Capture the cell that displays the provided text and extract its [X, Y] central coordinate. 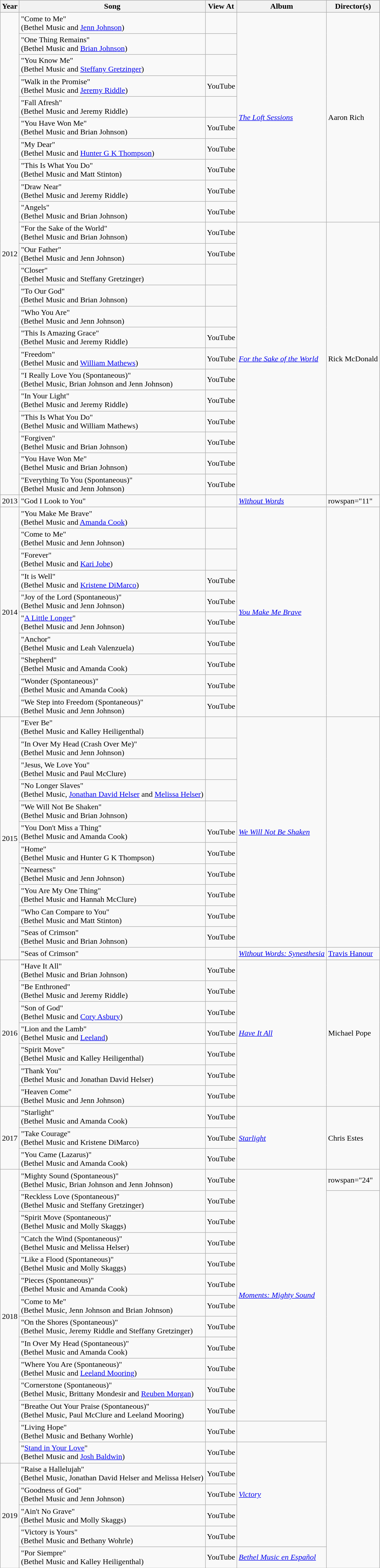
"Joy of the Lord (Spontaneous)"(Bethel Music and Jenn Johnson) [112, 601]
"My Dear"(Bethel Music and Hunter G K Thompson) [112, 149]
"You Make Me Brave"(Bethel Music and Amanda Cook) [112, 518]
"Shepherd"(Bethel Music and Amanda Cook) [112, 665]
2015 [10, 838]
"Walk in the Promise"(Bethel Music and Jeremy Riddle) [112, 86]
For the Sake of the World [282, 358]
"It is Well"(Bethel Music and Kristene DiMarco) [112, 580]
"Lion and the Lamb"(Bethel Music and Leeland) [112, 1033]
"Thank You"(Bethel Music and Jonathan David Helser) [112, 1075]
"Ever Be"(Bethel Music and Kalley Heiligenthal) [112, 727]
"Mighty Sound (Spontaneous)"(Bethel Music, Brian Johnson and Jenn Johnson) [112, 1180]
"Forever"(Bethel Music and Kari Jobe) [112, 560]
rowspan="24" [353, 1180]
Victory [282, 1494]
"This Is What You Do"(Bethel Music and Matt Stinton) [112, 170]
"We Will Not Be Shaken"(Bethel Music and Brian Johnson) [112, 811]
You Make Me Brave [282, 612]
"Come to Me"(Bethel Music, Jenn Johnson and Brian Johnson) [112, 1306]
Starlight [282, 1138]
Have It All [282, 1033]
"Closer"(Bethel Music and Steffany Gretzinger) [112, 275]
We Will Not Be Shaken [282, 832]
"Everything To You (Spontaneous)"(Bethel Music and Jenn Johnson) [112, 484]
Chris Estes [353, 1138]
rowspan="11" [353, 501]
Director(s) [353, 6]
"In Over My Head (Spontaneous)"(Bethel Music and Amanda Cook) [112, 1348]
"Our Father"(Bethel Music and Jenn Johnson) [112, 253]
"To Our God"(Bethel Music and Brian Johnson) [112, 296]
"Take Courage"(Bethel Music and Kristene DiMarco) [112, 1138]
Year [10, 6]
"Have It All"(Bethel Music and Brian Johnson) [112, 970]
"Pieces (Spontaneous)"(Bethel Music and Amanda Cook) [112, 1285]
"For the Sake of the World"(Bethel Music and Brian Johnson) [112, 233]
Michael Pope [353, 1033]
"Stand in Your Love"(Bethel Music and Josh Baldwin) [112, 1452]
"Like a Flood (Spontaneous)"(Bethel Music and Molly Skaggs) [112, 1264]
"On the Shores (Spontaneous)"(Bethel Music, Jeremy Riddle and Steffany Gretzinger) [112, 1327]
"Wonder (Spontaneous)"(Bethel Music and Amanda Cook) [112, 685]
Song [112, 6]
"You Know Me"(Bethel Music and Steffany Gretzinger) [112, 65]
"Anchor"(Bethel Music and Leah Valenzuela) [112, 643]
Aaron Rich [353, 117]
"You Don't Miss a Thing"(Bethel Music and Amanda Cook) [112, 832]
Without Words: Synesthesia [282, 954]
"Freedom"(Bethel Music and William Mathews) [112, 358]
"One Thing Remains"(Bethel Music and Brian Johnson) [112, 44]
"Angels"(Bethel Music and Brian Johnson) [112, 211]
"A Little Longer"(Bethel Music and Jenn Johnson) [112, 623]
"Jesus, We Love You"(Bethel Music and Paul McClure) [112, 769]
"Por Siempre"(Bethel Music and Kalley Heiligenthal) [112, 1557]
2014 [10, 612]
Moments: Mighty Sound [282, 1295]
Without Words [282, 501]
"In Your Light"(Bethel Music and Jeremy Riddle) [112, 400]
"Goodness of God"(Bethel Music and Jenn Johnson) [112, 1494]
Rick McDonald [353, 358]
The Loft Sessions [282, 117]
Bethel Music en Español [282, 1557]
"You Are My One Thing"(Bethel Music and Hannah McClure) [112, 895]
"Draw Near"(Bethel Music and Jeremy Riddle) [112, 191]
"Living Hope"(Bethel Music and Bethany Worhle) [112, 1432]
"Home"(Bethel Music and Hunter G K Thompson) [112, 853]
"Seas of Crimson"(Bethel Music and Brian Johnson) [112, 937]
2016 [10, 1033]
"In Over My Head (Crash Over Me)"(Bethel Music and Jenn Johnson) [112, 748]
"Raise a Hallelujah"(Bethel Music, Jonathan David Helser and Melissa Helser) [112, 1474]
"God I Look to You" [112, 501]
"Reckless Love (Spontaneous)"(Bethel Music and Steffany Gretzinger) [112, 1201]
"Seas of Crimson" [112, 954]
Travis Hanour [353, 954]
"Forgiven"(Bethel Music and Brian Johnson) [112, 442]
"Spirit Move"(Bethel Music and Kalley Heiligenthal) [112, 1054]
"Be Enthroned"(Bethel Music and Jeremy Riddle) [112, 991]
"Son of God"(Bethel Music and Cory Asbury) [112, 1012]
"Fall Afresh"(Bethel Music and Jeremy Riddle) [112, 107]
"Where You Are (Spontaneous)"(Bethel Music and Leeland Mooring) [112, 1368]
"We Step into Freedom (Spontaneous)"(Bethel Music and Jenn Johnson) [112, 706]
"I Really Love You (Spontaneous)"(Bethel Music, Brian Johnson and Jenn Johnson) [112, 380]
"Cornerstone (Spontaneous)"(Bethel Music, Brittany Mondesir and Reuben Morgan) [112, 1390]
"No Longer Slaves"(Bethel Music, Jonathan David Helser and Melissa Helser) [112, 790]
2013 [10, 501]
"Starlight"(Bethel Music and Amanda Cook) [112, 1117]
"Heaven Come"(Bethel Music and Jenn Johnson) [112, 1096]
"Catch the Wind (Spontaneous)"(Bethel Music and Melissa Helser) [112, 1243]
"This Is Amazing Grace"(Bethel Music and Jeremy Riddle) [112, 338]
"Breathe Out Your Praise (Spontaneous)"(Bethel Music, Paul McClure and Leeland Mooring) [112, 1410]
"Nearness"(Bethel Music and Jenn Johnson) [112, 874]
"Spirit Move (Spontaneous)"(Bethel Music and Molly Skaggs) [112, 1222]
2018 [10, 1316]
"Ain't No Grave"(Bethel Music and Molly Skaggs) [112, 1515]
"You Came (Lazarus)"(Bethel Music and Amanda Cook) [112, 1159]
Album [282, 6]
"Who Can Compare to You"(Bethel Music and Matt Stinton) [112, 916]
"Victory is Yours"(Bethel Music and Bethany Wohrle) [112, 1536]
2012 [10, 254]
2017 [10, 1138]
"This Is What You Do"(Bethel Music and William Mathews) [112, 422]
"Who You Are"(Bethel Music and Jenn Johnson) [112, 317]
2019 [10, 1515]
View At [221, 6]
